Provide the (x, y) coordinate of the cell's center where the given text is located.  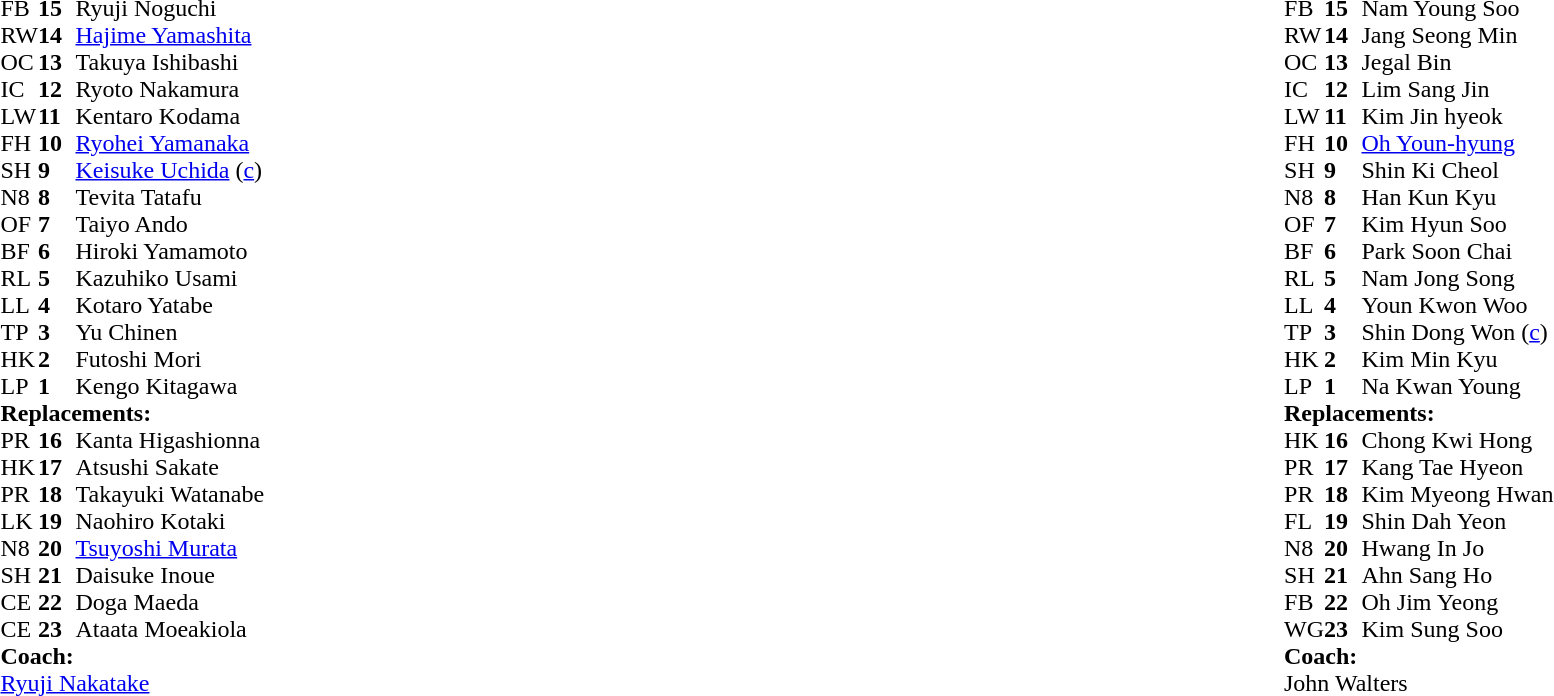
Ryohei Yamanaka (170, 144)
Kengo Kitagawa (170, 386)
Yu Chinen (170, 332)
Kim Min Kyu (1458, 360)
Jegal Bin (1458, 62)
Kang Tae Hyeon (1458, 468)
Takayuki Watanabe (170, 494)
Nam Jong Song (1458, 278)
FL (1304, 522)
WG (1304, 630)
Naohiro Kotaki (170, 522)
Kentaro Kodama (170, 116)
Kim Hyun Soo (1458, 224)
Na Kwan Young (1458, 386)
Chong Kwi Hong (1458, 440)
Shin Dong Won (c) (1458, 332)
Hajime Yamashita (170, 36)
Takuya Ishibashi (170, 62)
Hiroki Yamamoto (170, 252)
Kotaro Yatabe (170, 306)
Hwang In Jo (1458, 548)
Park Soon Chai (1458, 252)
Kim Sung Soo (1458, 630)
FB (1304, 602)
Han Kun Kyu (1458, 198)
Shin Ki Cheol (1458, 170)
Doga Maeda (170, 602)
Shin Dah Yeon (1458, 522)
LK (19, 522)
Tevita Tatafu (170, 198)
Kazuhiko Usami (170, 278)
Daisuke Inoue (170, 576)
Jang Seong Min (1458, 36)
Lim Sang Jin (1458, 90)
Ataata Moeakiola (170, 630)
Futoshi Mori (170, 360)
Keisuke Uchida (c) (170, 170)
Kim Jin hyeok (1458, 116)
Oh Jim Yeong (1458, 602)
Tsuyoshi Murata (170, 548)
Atsushi Sakate (170, 468)
Ryoto Nakamura (170, 90)
Kim Myeong Hwan (1458, 494)
Kanta Higashionna (170, 440)
Youn Kwon Woo (1458, 306)
Taiyo Ando (170, 224)
Oh Youn-hyung (1458, 144)
Ahn Sang Ho (1458, 576)
